Provide the [X, Y] coordinate of the cell's center where the given text is located.  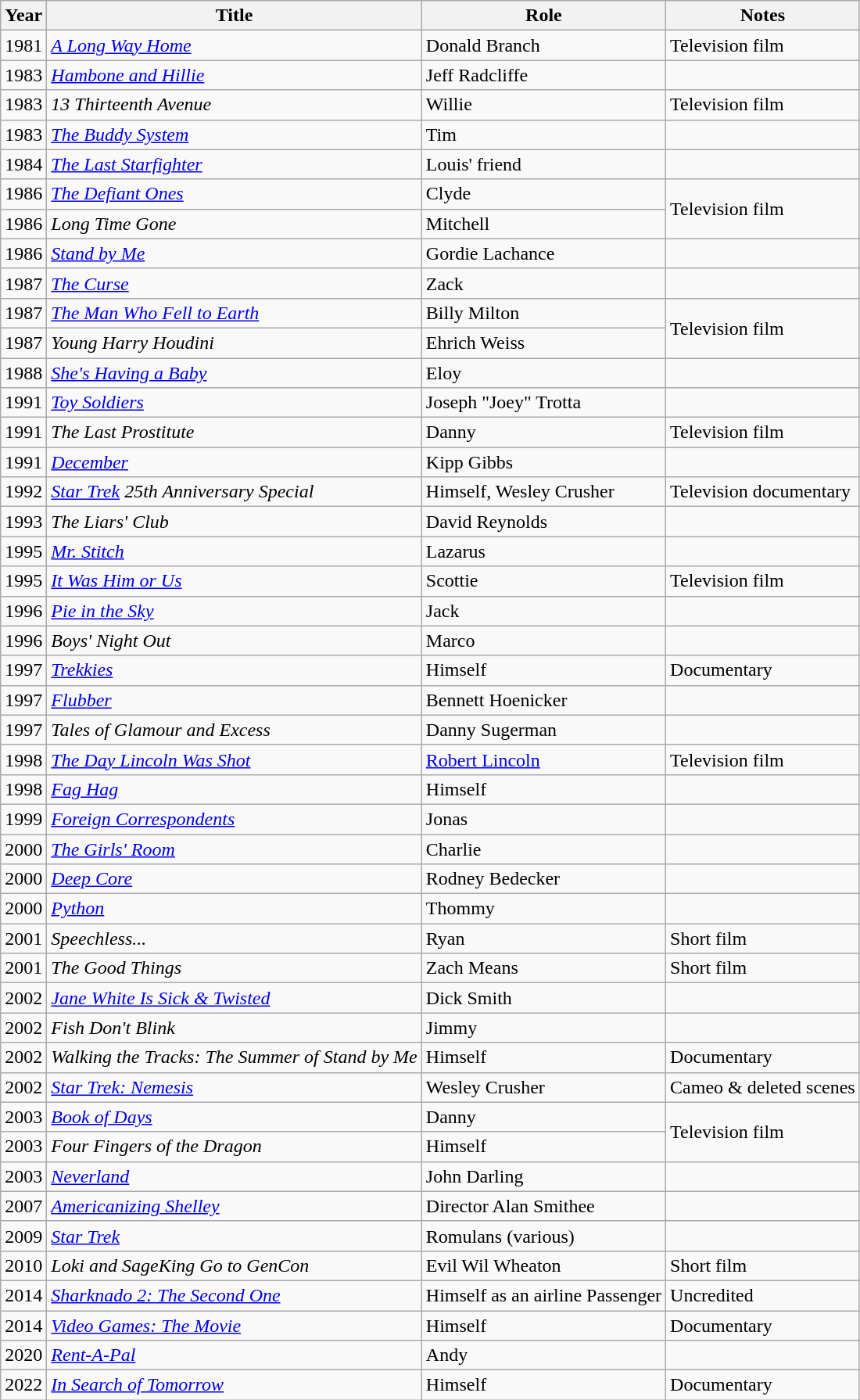
John Darling [543, 1176]
Television documentary [763, 492]
The Curse [235, 283]
Notes [763, 16]
Andy [543, 1355]
Jimmy [543, 1028]
Himself, Wesley Crusher [543, 492]
Role [543, 16]
Billy Milton [543, 313]
Stand by Me [235, 253]
Hambone and Hillie [235, 75]
Dick Smith [543, 998]
Tim [543, 135]
Flubber [235, 700]
2007 [23, 1206]
Zach Means [543, 968]
2022 [23, 1385]
Donald Branch [543, 45]
Wesley Crusher [543, 1087]
Boys' Night Out [235, 641]
Sharknado 2: The Second One [235, 1295]
Joseph "Joey" Trotta [543, 403]
Pie in the Sky [235, 611]
Walking the Tracks: The Summer of Stand by Me [235, 1057]
Young Harry Houdini [235, 343]
Zack [543, 283]
Long Time Gone [235, 224]
Himself as an airline Passenger [543, 1295]
Gordie Lachance [543, 253]
Video Games: The Movie [235, 1326]
Deep Core [235, 879]
2009 [23, 1236]
Robert Lincoln [543, 759]
Star Trek 25th Anniversary Special [235, 492]
Ehrich Weiss [543, 343]
Tales of Glamour and Excess [235, 730]
Bennett Hoenicker [543, 700]
Trekkies [235, 670]
Toy Soldiers [235, 403]
Clyde [543, 194]
The Defiant Ones [235, 194]
Mr. Stitch [235, 551]
Scottie [543, 581]
December [235, 462]
The Girls' Room [235, 849]
The Man Who Fell to Earth [235, 313]
She's Having a Baby [235, 373]
Romulans (various) [543, 1236]
1988 [23, 373]
Ryan [543, 939]
Fish Don't Blink [235, 1028]
Star Trek [235, 1236]
Thommy [543, 909]
1993 [23, 522]
Neverland [235, 1176]
Rodney Bedecker [543, 879]
David Reynolds [543, 522]
It Was Him or Us [235, 581]
Book of Days [235, 1117]
Director Alan Smithee [543, 1206]
Kipp Gibbs [543, 462]
Star Trek: Nemesis [235, 1087]
Willie [543, 105]
Jane White Is Sick & Twisted [235, 998]
A Long Way Home [235, 45]
1984 [23, 164]
Title [235, 16]
The Last Prostitute [235, 433]
The Good Things [235, 968]
Cameo & deleted scenes [763, 1087]
The Liars' Club [235, 522]
Marco [543, 641]
Evil Wil Wheaton [543, 1265]
Jeff Radcliffe [543, 75]
1999 [23, 819]
Louis' friend [543, 164]
The Day Lincoln Was Shot [235, 759]
Jack [543, 611]
The Last Starfighter [235, 164]
Python [235, 909]
Charlie [543, 849]
Four Fingers of the Dragon [235, 1147]
1992 [23, 492]
13 Thirteenth Avenue [235, 105]
Jonas [543, 819]
2010 [23, 1265]
Eloy [543, 373]
Rent-A-Pal [235, 1355]
Speechless... [235, 939]
Fag Hag [235, 789]
Foreign Correspondents [235, 819]
Mitchell [543, 224]
The Buddy System [235, 135]
Americanizing Shelley [235, 1206]
Uncredited [763, 1295]
Loki and SageKing Go to GenCon [235, 1265]
1981 [23, 45]
Lazarus [543, 551]
In Search of Tomorrow [235, 1385]
Year [23, 16]
2020 [23, 1355]
Danny Sugerman [543, 730]
